Find where the given text appears and provide that cell's center as [X, Y] coordinate. 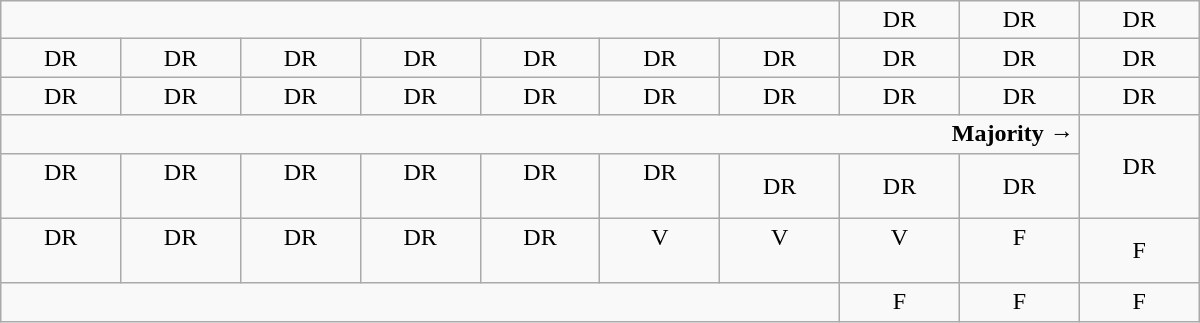
Majority → [540, 134]
